Extract the (x, y) coordinate from the center of the cell holding the provided text.  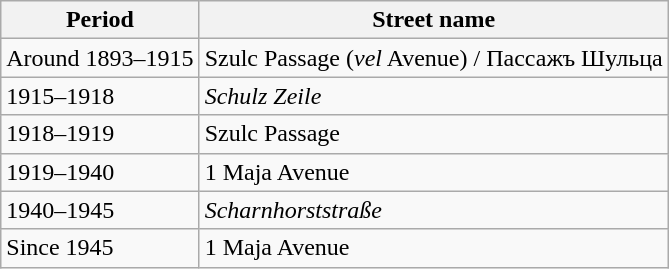
Szulc Passage (434, 134)
Street name (434, 20)
Since 1945 (100, 248)
Szulc Passage (vel Avenue) / Пассажъ Шульца (434, 58)
1940–1945 (100, 210)
Period (100, 20)
Scharnhorststraße (434, 210)
1919–1940 (100, 172)
Schulz Zeile (434, 96)
1915–1918 (100, 96)
1918–1919 (100, 134)
Around 1893–1915 (100, 58)
